Search for the cell housing the specified text and yield its (x, y) center coordinate. 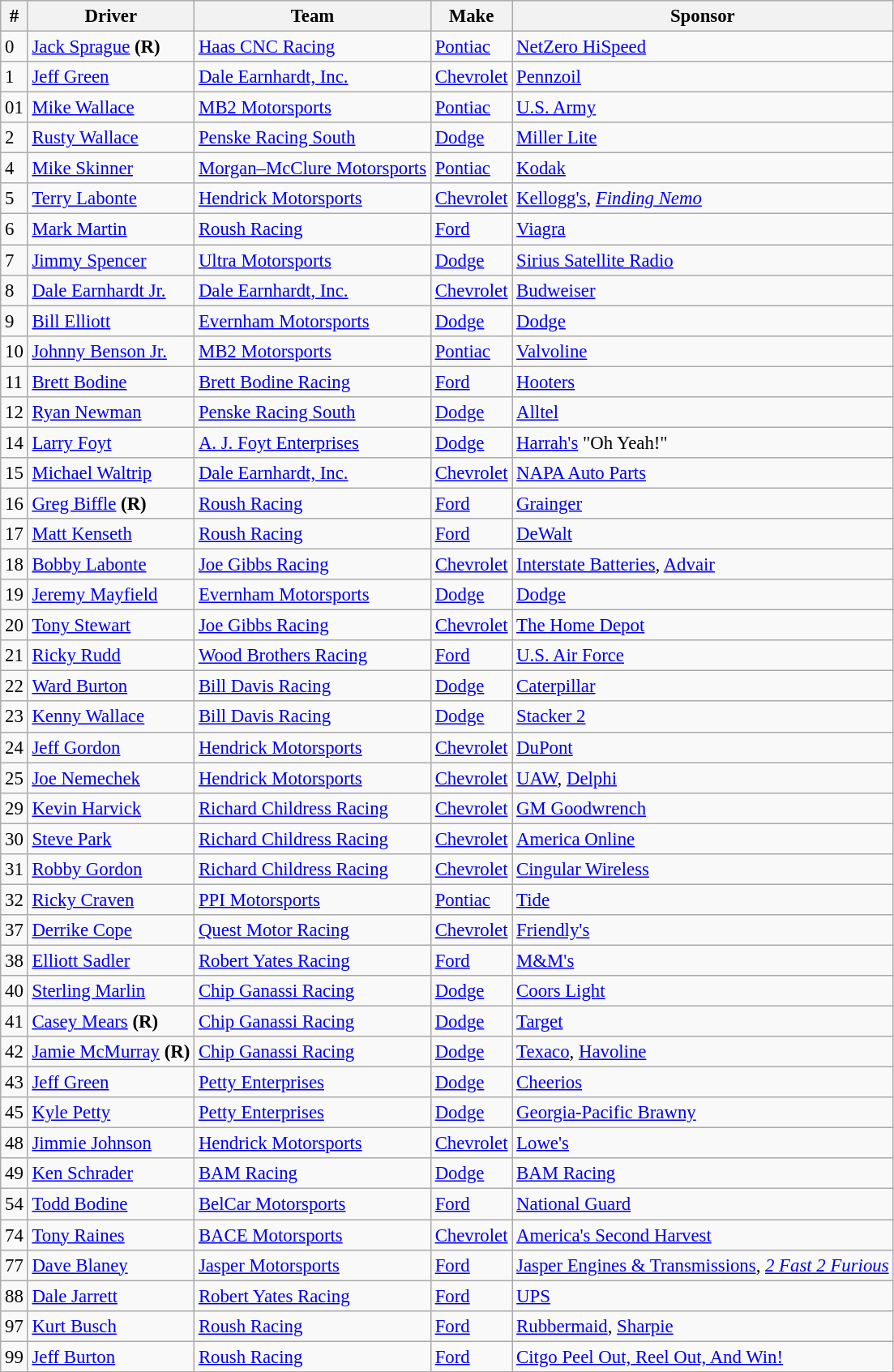
Wood Brothers Racing (313, 656)
Lowe's (703, 1143)
38 (15, 960)
UPS (703, 1296)
UAW, Delphi (703, 778)
22 (15, 686)
Cheerios (703, 1083)
14 (15, 442)
Valvoline (703, 351)
Ricky Rudd (110, 656)
A. J. Foyt Enterprises (313, 442)
4 (15, 169)
Derrike Cope (110, 930)
7 (15, 260)
42 (15, 1052)
Steve Park (110, 839)
Jack Sprague (R) (110, 47)
National Guard (703, 1204)
15 (15, 473)
21 (15, 656)
97 (15, 1326)
Stacker 2 (703, 717)
Harrah's "Oh Yeah!" (703, 442)
18 (15, 565)
Mike Wallace (110, 108)
Joe Nemechek (110, 778)
Grainger (703, 503)
Brett Bodine Racing (313, 382)
5 (15, 199)
31 (15, 870)
Tony Raines (110, 1235)
88 (15, 1296)
Rusty Wallace (110, 138)
Caterpillar (703, 686)
40 (15, 991)
PPI Motorsports (313, 900)
Kevin Harvick (110, 808)
45 (15, 1113)
U.S. Air Force (703, 656)
Dale Jarrett (110, 1296)
Dave Blaney (110, 1265)
Larry Foyt (110, 442)
Rubbermaid, Sharpie (703, 1326)
Tide (703, 900)
Make (471, 16)
GM Goodwrench (703, 808)
24 (15, 747)
99 (15, 1357)
Dale Earnhardt Jr. (110, 290)
54 (15, 1204)
29 (15, 808)
Alltel (703, 412)
Casey Mears (R) (110, 1022)
32 (15, 900)
U.S. Army (703, 108)
19 (15, 595)
M&M's (703, 960)
Friendly's (703, 930)
Jasper Motorsports (313, 1265)
America's Second Harvest (703, 1235)
12 (15, 412)
23 (15, 717)
Brett Bodine (110, 382)
Jeff Burton (110, 1357)
# (15, 16)
BelCar Motorsports (313, 1204)
74 (15, 1235)
25 (15, 778)
Cingular Wireless (703, 870)
Jeremy Mayfield (110, 595)
Haas CNC Racing (313, 47)
Ryan Newman (110, 412)
Ricky Craven (110, 900)
10 (15, 351)
Johnny Benson Jr. (110, 351)
Morgan–McClure Motorsports (313, 169)
Pennzoil (703, 77)
Robby Gordon (110, 870)
Team (313, 16)
48 (15, 1143)
Kenny Wallace (110, 717)
Mark Martin (110, 229)
Coors Light (703, 991)
2 (15, 138)
37 (15, 930)
Sirius Satellite Radio (703, 260)
Driver (110, 16)
9 (15, 321)
Jimmie Johnson (110, 1143)
Jamie McMurray (R) (110, 1052)
Todd Bodine (110, 1204)
Tony Stewart (110, 626)
77 (15, 1265)
The Home Depot (703, 626)
Budweiser (703, 290)
0 (15, 47)
Georgia-Pacific Brawny (703, 1113)
DuPont (703, 747)
Viagra (703, 229)
America Online (703, 839)
Kyle Petty (110, 1113)
Ward Burton (110, 686)
Mike Skinner (110, 169)
Citgo Peel Out, Reel Out, And Win! (703, 1357)
Kodak (703, 169)
Matt Kenseth (110, 534)
Elliott Sadler (110, 960)
Kellogg's, Finding Nemo (703, 199)
43 (15, 1083)
Ultra Motorsports (313, 260)
Jeff Gordon (110, 747)
16 (15, 503)
01 (15, 108)
Miller Lite (703, 138)
8 (15, 290)
Jasper Engines & Transmissions, 2 Fast 2 Furious (703, 1265)
6 (15, 229)
1 (15, 77)
Michael Waltrip (110, 473)
Texaco, Havoline (703, 1052)
11 (15, 382)
Jimmy Spencer (110, 260)
Interstate Batteries, Advair (703, 565)
BACE Motorsports (313, 1235)
NAPA Auto Parts (703, 473)
Kurt Busch (110, 1326)
41 (15, 1022)
Ken Schrader (110, 1174)
Bill Elliott (110, 321)
20 (15, 626)
Target (703, 1022)
Greg Biffle (R) (110, 503)
Sponsor (703, 16)
Bobby Labonte (110, 565)
Terry Labonte (110, 199)
DeWalt (703, 534)
NetZero HiSpeed (703, 47)
Sterling Marlin (110, 991)
Hooters (703, 382)
30 (15, 839)
49 (15, 1174)
Quest Motor Racing (313, 930)
17 (15, 534)
